Search for the cell housing the specified text and yield its [X, Y] center coordinate. 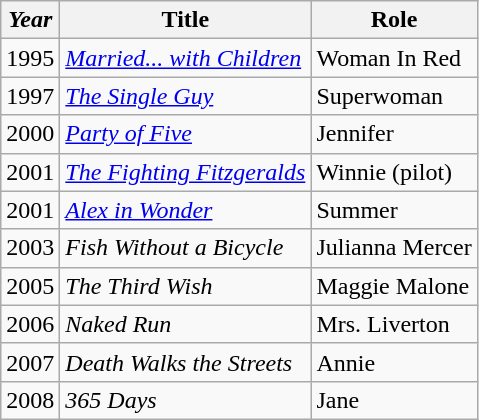
Mrs. Liverton [394, 324]
Superwoman [394, 96]
Naked Run [186, 324]
The Single Guy [186, 96]
Julianna Mercer [394, 248]
1997 [30, 96]
Married... with Children [186, 58]
365 Days [186, 400]
2000 [30, 134]
2006 [30, 324]
Maggie Malone [394, 286]
Fish Without a Bicycle [186, 248]
Alex in Wonder [186, 210]
Woman In Red [394, 58]
The Fighting Fitzgeralds [186, 172]
2008 [30, 400]
Role [394, 20]
2003 [30, 248]
The Third Wish [186, 286]
Annie [394, 362]
Jane [394, 400]
1995 [30, 58]
Title [186, 20]
2005 [30, 286]
Party of Five [186, 134]
Winnie (pilot) [394, 172]
2007 [30, 362]
Death Walks the Streets [186, 362]
Summer [394, 210]
Year [30, 20]
Jennifer [394, 134]
